Capture the cell that displays the provided text and extract its (x, y) central coordinate. 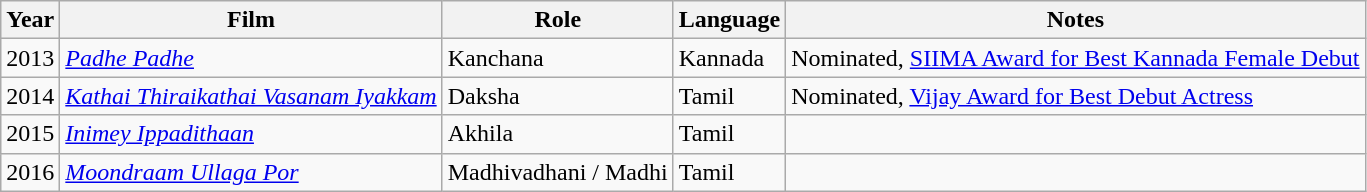
Notes (1076, 20)
Kanchana (558, 58)
Nominated, Vijay Award for Best Debut Actress (1076, 96)
Kathai Thiraikathai Vasanam Iyakkam (251, 96)
Padhe Padhe (251, 58)
Nominated, SIIMA Award for Best Kannada Female Debut (1076, 58)
Year (30, 20)
2013 (30, 58)
Akhila (558, 134)
2014 (30, 96)
Inimey Ippadithaan (251, 134)
Role (558, 20)
Madhivadhani / Madhi (558, 172)
Film (251, 20)
Daksha (558, 96)
Kannada (729, 58)
Moondraam Ullaga Por (251, 172)
Language (729, 20)
2015 (30, 134)
2016 (30, 172)
